Capture the cell that displays the provided text and extract its (x, y) central coordinate. 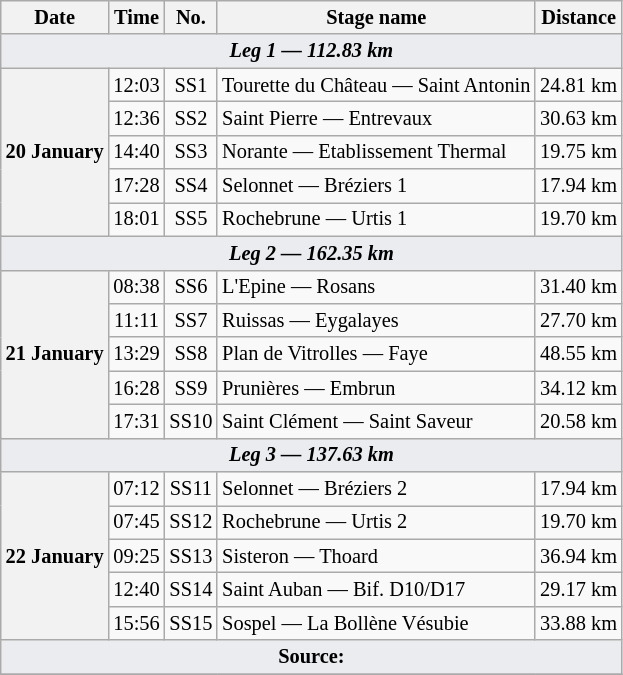
SS11 (192, 489)
Plan de Vitrolles — Faye (376, 354)
20.58 km (578, 421)
No. (192, 17)
SS14 (192, 589)
17:31 (136, 421)
09:25 (136, 556)
18:01 (136, 219)
12:36 (136, 118)
Norante — Etablissement Thermal (376, 152)
Distance (578, 17)
SS4 (192, 186)
14:40 (136, 152)
SS9 (192, 388)
SS7 (192, 320)
Sospel — La Bollène Vésubie (376, 623)
Selonnet — Bréziers 1 (376, 186)
34.12 km (578, 388)
SS13 (192, 556)
SS1 (192, 85)
16:28 (136, 388)
48.55 km (578, 354)
Tourette du Château — Saint Antonin (376, 85)
L'Epine — Rosans (376, 287)
Leg 3 — 137.63 km (312, 455)
24.81 km (578, 85)
33.88 km (578, 623)
11:11 (136, 320)
Saint Clément — Saint Saveur (376, 421)
07:12 (136, 489)
SS3 (192, 152)
08:38 (136, 287)
17:28 (136, 186)
21 January (55, 354)
15:56 (136, 623)
Source: (312, 657)
Date (55, 17)
12:03 (136, 85)
13:29 (136, 354)
07:45 (136, 522)
19.75 km (578, 152)
20 January (55, 152)
Sisteron — Thoard (376, 556)
SS5 (192, 219)
Rochebrune — Urtis 1 (376, 219)
SS10 (192, 421)
Stage name (376, 17)
30.63 km (578, 118)
29.17 km (578, 589)
27.70 km (578, 320)
Selonnet — Bréziers 2 (376, 489)
Prunières — Embrun (376, 388)
Leg 2 — 162.35 km (312, 253)
Rochebrune — Urtis 2 (376, 522)
Leg 1 — 112.83 km (312, 51)
SS15 (192, 623)
12:40 (136, 589)
SS2 (192, 118)
SS12 (192, 522)
36.94 km (578, 556)
SS8 (192, 354)
Ruissas — Eygalayes (376, 320)
22 January (55, 556)
Saint Pierre — Entrevaux (376, 118)
Time (136, 17)
SS6 (192, 287)
Saint Auban — Bif. D10/D17 (376, 589)
31.40 km (578, 287)
